Return (x, y) of the center of cell containing provided text 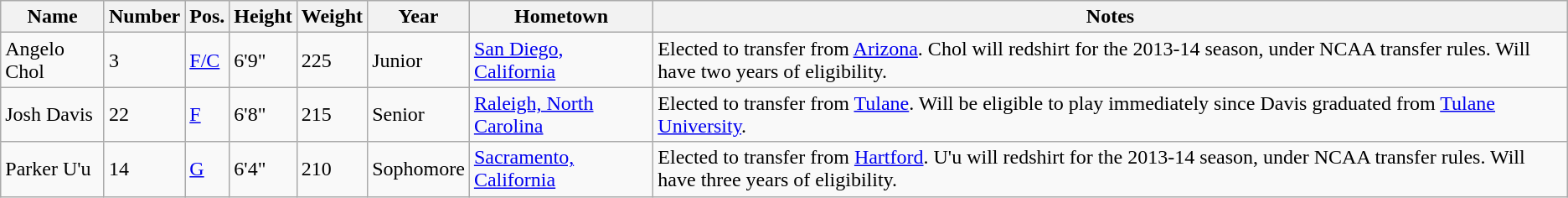
Sacramento, California (561, 169)
F (208, 114)
225 (332, 60)
Raleigh, North Carolina (561, 114)
G (208, 169)
Elected to transfer from Hartford. U'u will redshirt for the 2013-14 season, under NCAA transfer rules. Will have three years of eligibility. (1111, 169)
Number (144, 17)
Angelo Chol (53, 60)
Name (53, 17)
Elected to transfer from Tulane. Will be eligible to play immediately since Davis graduated from Tulane University. (1111, 114)
Josh Davis (53, 114)
6'9" (263, 60)
Junior (419, 60)
Sophomore (419, 169)
Height (263, 17)
Pos. (208, 17)
6'8" (263, 114)
Elected to transfer from Arizona. Chol will redshirt for the 2013-14 season, under NCAA transfer rules. Will have two years of eligibility. (1111, 60)
6'4" (263, 169)
F/C (208, 60)
210 (332, 169)
Parker U'u (53, 169)
Weight (332, 17)
Notes (1111, 17)
22 (144, 114)
Year (419, 17)
3 (144, 60)
14 (144, 169)
Senior (419, 114)
215 (332, 114)
Hometown (561, 17)
San Diego, California (561, 60)
